Capture the cell that displays the provided text and extract its (x, y) central coordinate. 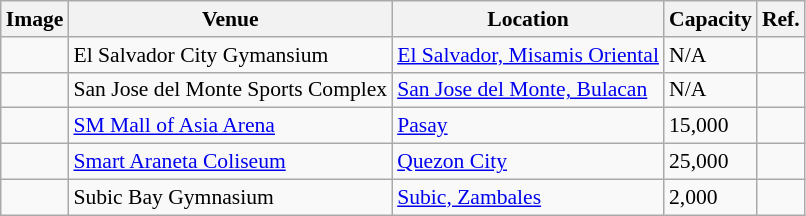
2,000 (710, 197)
Subic Bay Gymnasium (230, 197)
Image (35, 19)
SM Mall of Asia Arena (230, 126)
Smart Araneta Coliseum (230, 162)
25,000 (710, 162)
Location (528, 19)
Ref. (781, 19)
El Salvador City Gymansium (230, 55)
San Jose del Monte Sports Complex (230, 90)
Capacity (710, 19)
San Jose del Monte, Bulacan (528, 90)
15,000 (710, 126)
El Salvador, Misamis Oriental (528, 55)
Pasay (528, 126)
Venue (230, 19)
Quezon City (528, 162)
Subic, Zambales (528, 197)
